Provide the [x, y] coordinate of the cell's center where the given text is located.  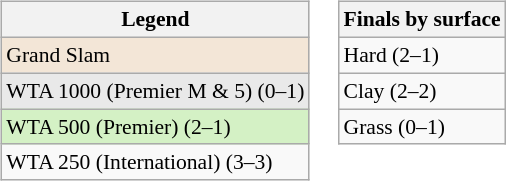
WTA 500 (Premier) (2–1) [155, 127]
WTA 1000 (Premier M & 5) (0–1) [155, 91]
Clay (2–2) [422, 91]
Grand Slam [155, 55]
Finals by surface [422, 20]
Legend [155, 20]
Grass (0–1) [422, 127]
Hard (2–1) [422, 55]
WTA 250 (International) (3–3) [155, 162]
